For the text-containing cell, return its midpoint in (X, Y) coordinate format. 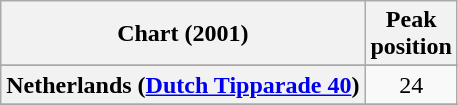
Netherlands (Dutch Tipparade 40) (183, 85)
24 (411, 85)
Peakposition (411, 34)
Chart (2001) (183, 34)
